Search for the cell housing the specified text and yield its [x, y] center coordinate. 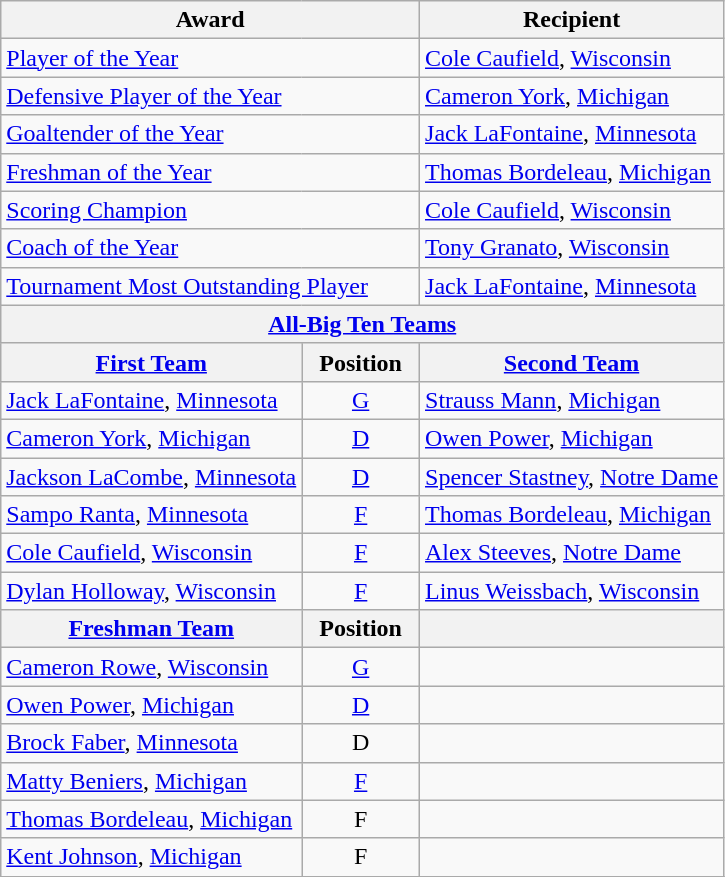
Strauss Mann, Michigan [572, 400]
Linus Weissbach, Wisconsin [572, 591]
Cameron Rowe, Wisconsin [152, 667]
Defensive Player of the Year [210, 96]
All-Big Ten Teams [362, 324]
Brock Faber, Minnesota [152, 743]
Tony Granato, Wisconsin [572, 248]
Spencer Stastney, Notre Dame [572, 477]
Coach of the Year [210, 248]
Alex Steeves, Notre Dame [572, 553]
Goaltender of the Year [210, 134]
Recipient [572, 20]
Kent Johnson, Michigan [152, 857]
Sampo Ranta, Minnesota [152, 515]
Tournament Most Outstanding Player [210, 286]
Jackson LaCombe, Minnesota [152, 477]
Freshman Team [152, 629]
Dylan Holloway, Wisconsin [152, 591]
Award [210, 20]
Scoring Champion [210, 210]
Freshman of the Year [210, 172]
Second Team [572, 362]
Matty Beniers, Michigan [152, 781]
First Team [152, 362]
Player of the Year [210, 58]
